Capture the cell that displays the provided text and extract its (x, y) central coordinate. 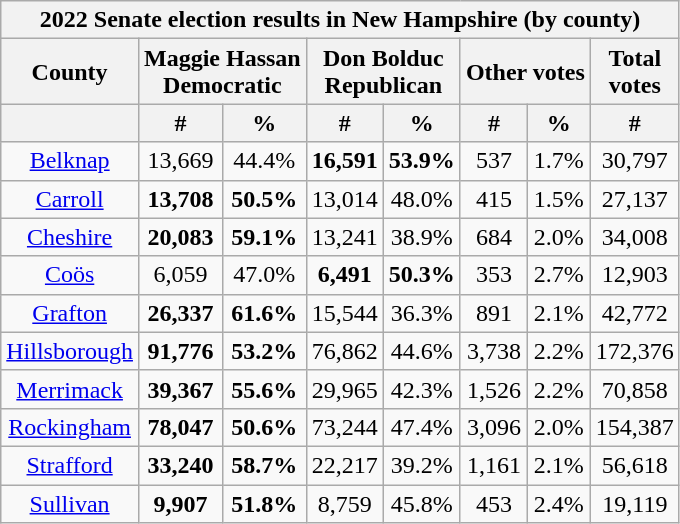
172,376 (634, 351)
30,797 (634, 161)
53.2% (264, 351)
47.4% (422, 427)
Carroll (70, 199)
County (70, 72)
47.0% (264, 275)
3,738 (494, 351)
Maggie HassanDemocratic (222, 72)
44.6% (422, 351)
29,965 (344, 389)
53.9% (422, 161)
Coös (70, 275)
73,244 (344, 427)
50.3% (422, 275)
91,776 (180, 351)
33,240 (180, 465)
70,858 (634, 389)
Rockingham (70, 427)
8,759 (344, 503)
6,059 (180, 275)
44.4% (264, 161)
2.4% (558, 503)
415 (494, 199)
48.0% (422, 199)
Belknap (70, 161)
50.5% (264, 199)
Strafford (70, 465)
39.2% (422, 465)
Hillsborough (70, 351)
2022 Senate election results in New Hampshire (by county) (340, 20)
1.5% (558, 199)
55.6% (264, 389)
Totalvotes (634, 72)
59.1% (264, 237)
19,119 (634, 503)
16,591 (344, 161)
684 (494, 237)
78,047 (180, 427)
2.7% (558, 275)
453 (494, 503)
42.3% (422, 389)
58.7% (264, 465)
1,526 (494, 389)
42,772 (634, 313)
36.3% (422, 313)
Other votes (525, 72)
Cheshire (70, 237)
45.8% (422, 503)
56,618 (634, 465)
Merrimack (70, 389)
51.8% (264, 503)
13,708 (180, 199)
Grafton (70, 313)
22,217 (344, 465)
27,137 (634, 199)
537 (494, 161)
34,008 (634, 237)
13,014 (344, 199)
Don BolducRepublican (383, 72)
26,337 (180, 313)
13,669 (180, 161)
Sullivan (70, 503)
15,544 (344, 313)
76,862 (344, 351)
353 (494, 275)
12,903 (634, 275)
50.6% (264, 427)
39,367 (180, 389)
13,241 (344, 237)
38.9% (422, 237)
61.6% (264, 313)
20,083 (180, 237)
154,387 (634, 427)
3,096 (494, 427)
6,491 (344, 275)
1.7% (558, 161)
891 (494, 313)
9,907 (180, 503)
1,161 (494, 465)
